Scan for the cell matching the given text and deliver its (X, Y) coordinate at center. 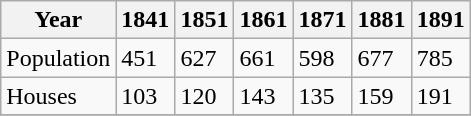
677 (382, 58)
135 (322, 96)
Year (58, 20)
1841 (146, 20)
Population (58, 58)
598 (322, 58)
1851 (204, 20)
1891 (440, 20)
785 (440, 58)
191 (440, 96)
451 (146, 58)
103 (146, 96)
661 (264, 58)
627 (204, 58)
1861 (264, 20)
1871 (322, 20)
143 (264, 96)
159 (382, 96)
Houses (58, 96)
1881 (382, 20)
120 (204, 96)
